Find where the given text appears and provide that cell's center as [x, y] coordinate. 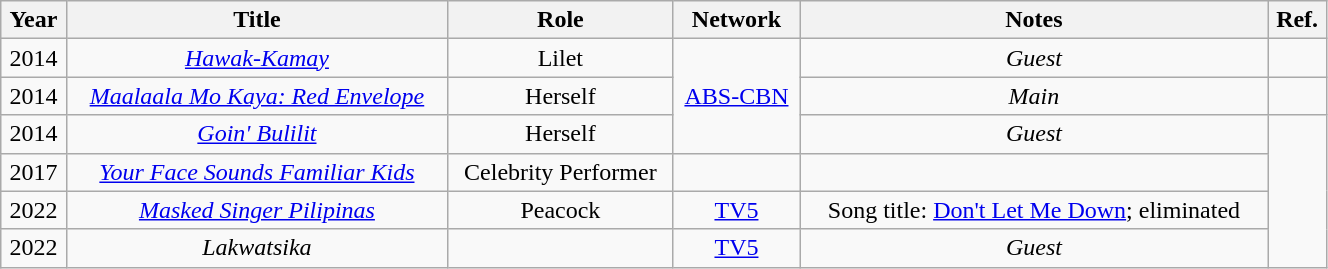
Title [257, 20]
Song title: Don't Let Me Down; eliminated [1034, 210]
2017 [34, 172]
Notes [1034, 20]
Your Face Sounds Familiar Kids [257, 172]
Role [560, 20]
Main [1034, 96]
Celebrity Performer [560, 172]
Ref. [1298, 20]
ABS-CBN [736, 96]
Year [34, 20]
Lilet [560, 58]
Network [736, 20]
Maalaala Mo Kaya: Red Envelope [257, 96]
Peacock [560, 210]
Goin' Bulilit [257, 134]
Lakwatsika [257, 248]
Masked Singer Pilipinas [257, 210]
Hawak-Kamay [257, 58]
